Pinpoint the cell where the given text exists, returning its (X, Y) midpoint coordinate. 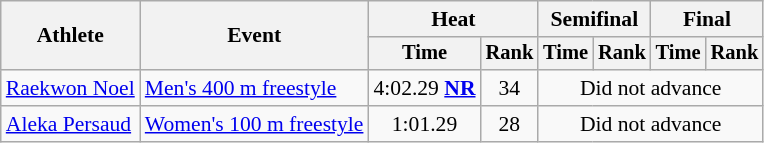
Heat (453, 19)
Semifinal (594, 19)
28 (510, 124)
Final (707, 19)
4:02.29 NR (424, 88)
Event (254, 36)
Women's 100 m freestyle (254, 124)
Raekwon Noel (70, 88)
1:01.29 (424, 124)
Men's 400 m freestyle (254, 88)
Aleka Persaud (70, 124)
34 (510, 88)
Athlete (70, 36)
